For the text-containing cell, return its midpoint in [x, y] coordinate format. 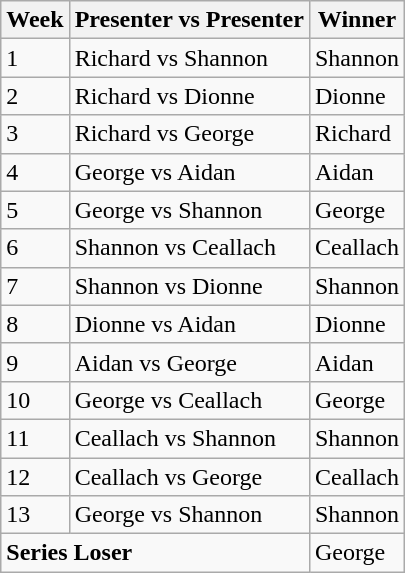
8 [35, 324]
7 [35, 286]
Ceallach vs Shannon [189, 438]
Shannon vs Ceallach [189, 248]
Richard [356, 134]
4 [35, 172]
Week [35, 20]
George vs Aidan [189, 172]
13 [35, 515]
Series Loser [156, 553]
Richard vs Dionne [189, 96]
Richard vs George [189, 134]
Winner [356, 20]
Richard vs Shannon [189, 58]
9 [35, 362]
Shannon vs Dionne [189, 286]
1 [35, 58]
10 [35, 400]
5 [35, 210]
Aidan vs George [189, 362]
6 [35, 248]
11 [35, 438]
3 [35, 134]
Ceallach vs George [189, 477]
12 [35, 477]
Dionne vs Aidan [189, 324]
2 [35, 96]
Presenter vs Presenter [189, 20]
George vs Ceallach [189, 400]
